Output the (x, y) coordinate of the center of the cell containing the given text.  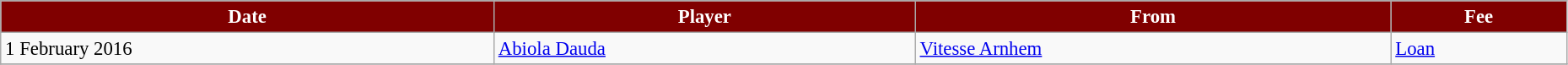
Abiola Dauda (704, 49)
Player (704, 17)
Date (248, 17)
1 February 2016 (248, 49)
From (1153, 17)
Vitesse Arnhem (1153, 49)
Fee (1479, 17)
Loan (1479, 49)
